From the cell containing the given text, extract its center point as (x, y) coordinate. 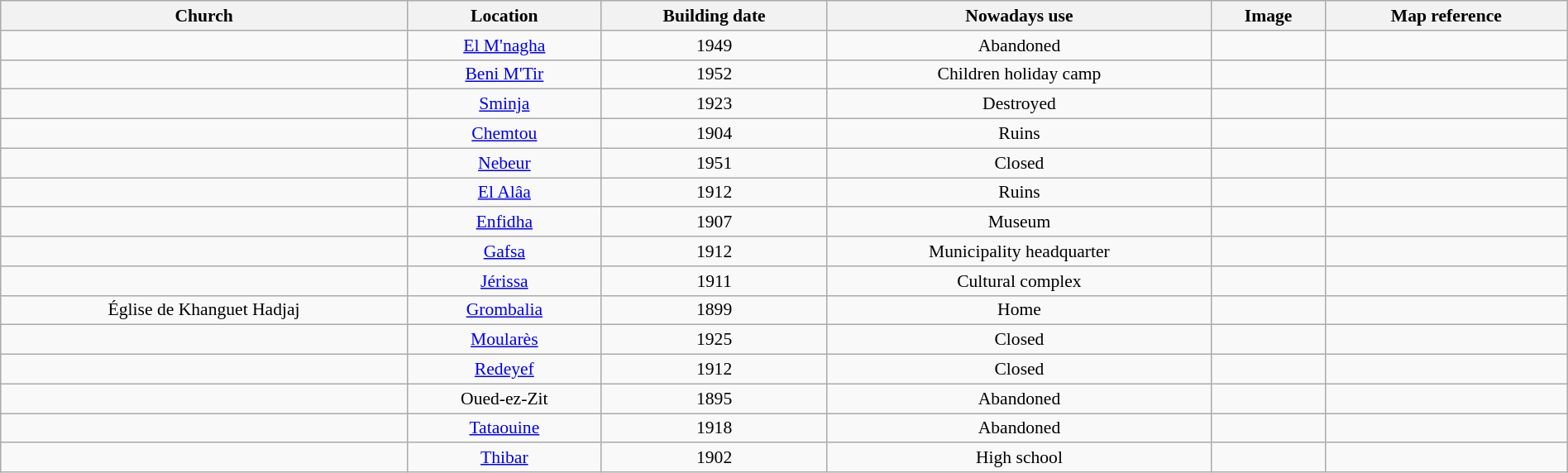
Thibar (504, 458)
Church (204, 16)
Sminja (504, 104)
Children holiday camp (1019, 74)
1918 (715, 428)
Beni M'Tir (504, 74)
1911 (715, 281)
High school (1019, 458)
1902 (715, 458)
Nebeur (504, 163)
1904 (715, 134)
Museum (1019, 222)
Redeyef (504, 370)
Municipality headquarter (1019, 251)
Moularès (504, 340)
Église de Khanguet Hadjaj (204, 310)
Destroyed (1019, 104)
Grombalia (504, 310)
1899 (715, 310)
Home (1019, 310)
Nowadays use (1019, 16)
Jérissa (504, 281)
El M'nagha (504, 45)
Chemtou (504, 134)
Image (1269, 16)
Enfidha (504, 222)
El Alâa (504, 193)
Map reference (1446, 16)
Cultural complex (1019, 281)
1923 (715, 104)
Gafsa (504, 251)
Location (504, 16)
1907 (715, 222)
Oued-ez-Zit (504, 399)
1952 (715, 74)
1895 (715, 399)
Building date (715, 16)
1949 (715, 45)
1951 (715, 163)
Tataouine (504, 428)
1925 (715, 340)
